Return (x, y) of the center of cell containing provided text 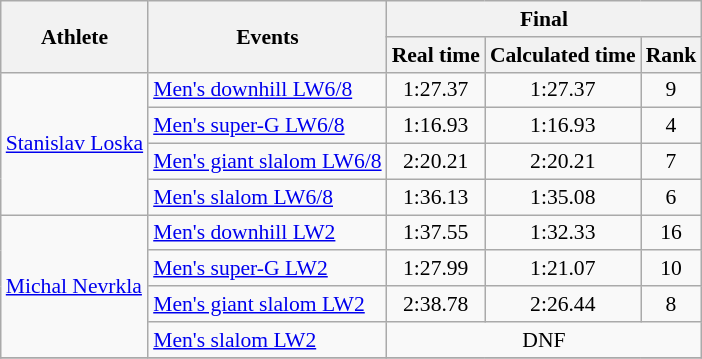
Men's super-G LW2 (267, 269)
Real time (436, 55)
Men's downhill LW6/8 (267, 90)
1:37.55 (436, 233)
1:21.07 (563, 269)
Men's giant slalom LW6/8 (267, 162)
6 (672, 197)
8 (672, 304)
Stanislav Loska (74, 143)
4 (672, 126)
1:32.33 (563, 233)
10 (672, 269)
Men's giant slalom LW2 (267, 304)
Rank (672, 55)
1:27.99 (436, 269)
7 (672, 162)
Men's slalom LW6/8 (267, 197)
1:35.08 (563, 197)
Events (267, 36)
16 (672, 233)
Final (544, 19)
9 (672, 90)
2:26.44 (563, 304)
1:36.13 (436, 197)
2:38.78 (436, 304)
Men's super-G LW6/8 (267, 126)
Men's downhill LW2 (267, 233)
DNF (544, 340)
Men's slalom LW2 (267, 340)
Calculated time (563, 55)
Michal Nevrkla (74, 286)
Athlete (74, 36)
